Provide the [X, Y] coordinate of the cell's center where the given text is located.  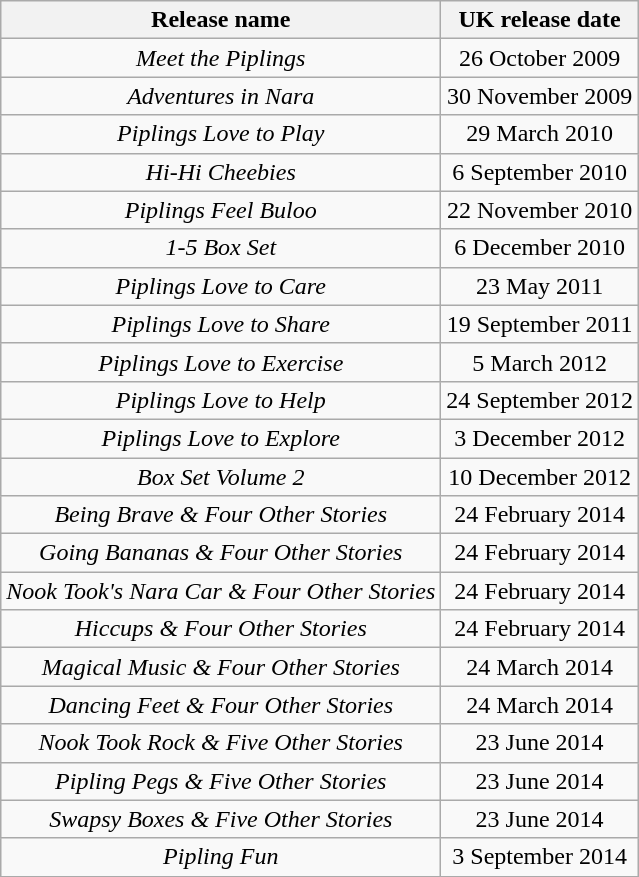
Release name [221, 20]
19 September 2011 [540, 324]
3 December 2012 [540, 438]
UK release date [540, 20]
Pipling Fun [221, 857]
22 November 2010 [540, 210]
Adventures in Nara [221, 96]
Piplings Love to Exercise [221, 362]
Nook Took Rock & Five Other Stories [221, 743]
29 March 2010 [540, 134]
Piplings Feel Buloo [221, 210]
Meet the Piplings [221, 58]
Hiccups & Four Other Stories [221, 629]
6 September 2010 [540, 172]
Going Bananas & Four Other Stories [221, 553]
5 March 2012 [540, 362]
Piplings Love to Explore [221, 438]
Piplings Love to Care [221, 286]
Hi-Hi Cheebies [221, 172]
Magical Music & Four Other Stories [221, 667]
10 December 2012 [540, 477]
26 October 2009 [540, 58]
30 November 2009 [540, 96]
Being Brave & Four Other Stories [221, 515]
Nook Took's Nara Car & Four Other Stories [221, 591]
1-5 Box Set [221, 248]
6 December 2010 [540, 248]
Piplings Love to Play [221, 134]
Piplings Love to Share [221, 324]
Box Set Volume 2 [221, 477]
Swapsy Boxes & Five Other Stories [221, 819]
23 May 2011 [540, 286]
Piplings Love to Help [221, 400]
Pipling Pegs & Five Other Stories [221, 781]
24 September 2012 [540, 400]
Dancing Feet & Four Other Stories [221, 705]
3 September 2014 [540, 857]
